Provide the (X, Y) coordinate of the cell's center where the given text is located.  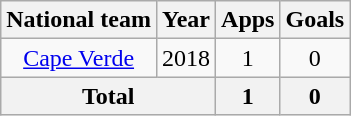
National team (79, 20)
Total (108, 96)
Cape Verde (79, 58)
2018 (186, 58)
Apps (248, 20)
Year (186, 20)
Goals (315, 20)
